For the text-containing cell, return its midpoint in [x, y] coordinate format. 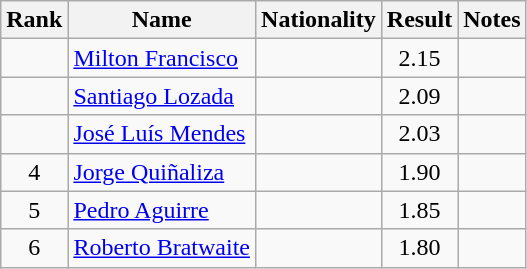
6 [34, 248]
Rank [34, 20]
1.85 [419, 210]
Santiago Lozada [162, 96]
5 [34, 210]
Name [162, 20]
José Luís Mendes [162, 134]
1.90 [419, 172]
2.09 [419, 96]
Notes [492, 20]
4 [34, 172]
1.80 [419, 248]
Pedro Aguirre [162, 210]
Milton Francisco [162, 58]
2.15 [419, 58]
Result [419, 20]
Roberto Bratwaite [162, 248]
Nationality [319, 20]
Jorge Quiñaliza [162, 172]
2.03 [419, 134]
